Extract the [x, y] coordinate from the center of the cell holding the provided text.  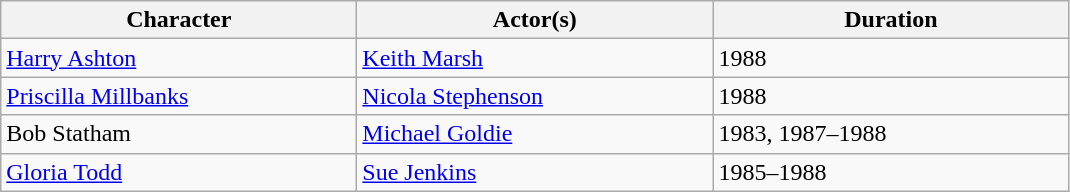
1985–1988 [891, 172]
Sue Jenkins [535, 172]
Priscilla Millbanks [179, 96]
Nicola Stephenson [535, 96]
Character [179, 20]
Bob Statham [179, 134]
Duration [891, 20]
Gloria Todd [179, 172]
Michael Goldie [535, 134]
Actor(s) [535, 20]
Keith Marsh [535, 58]
Harry Ashton [179, 58]
1983, 1987–1988 [891, 134]
